Scan for the cell matching the given text and deliver its (X, Y) coordinate at center. 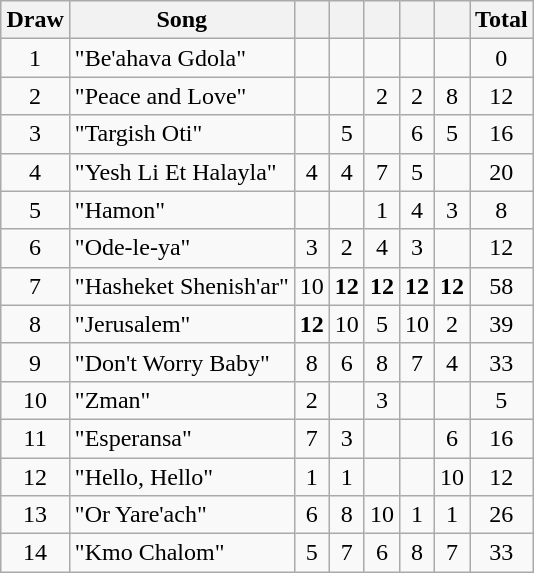
"Or Yare'ach" (182, 515)
"Hello, Hello" (182, 477)
20 (502, 172)
14 (35, 553)
"Esperansa" (182, 438)
"Hamon" (182, 210)
39 (502, 324)
Song (182, 20)
"Zman" (182, 400)
58 (502, 286)
"Targish Oti" (182, 134)
"Hasheket Shenish'ar" (182, 286)
"Kmo Chalom" (182, 553)
26 (502, 515)
"Yesh Li Et Halayla" (182, 172)
Total (502, 20)
"Be'ahava Gdola" (182, 58)
Draw (35, 20)
9 (35, 362)
"Peace and Love" (182, 96)
"Ode-le-ya" (182, 248)
"Jerusalem" (182, 324)
0 (502, 58)
"Don't Worry Baby" (182, 362)
11 (35, 438)
13 (35, 515)
